Locate the cell with the specified text and output its [X, Y] center coordinate. 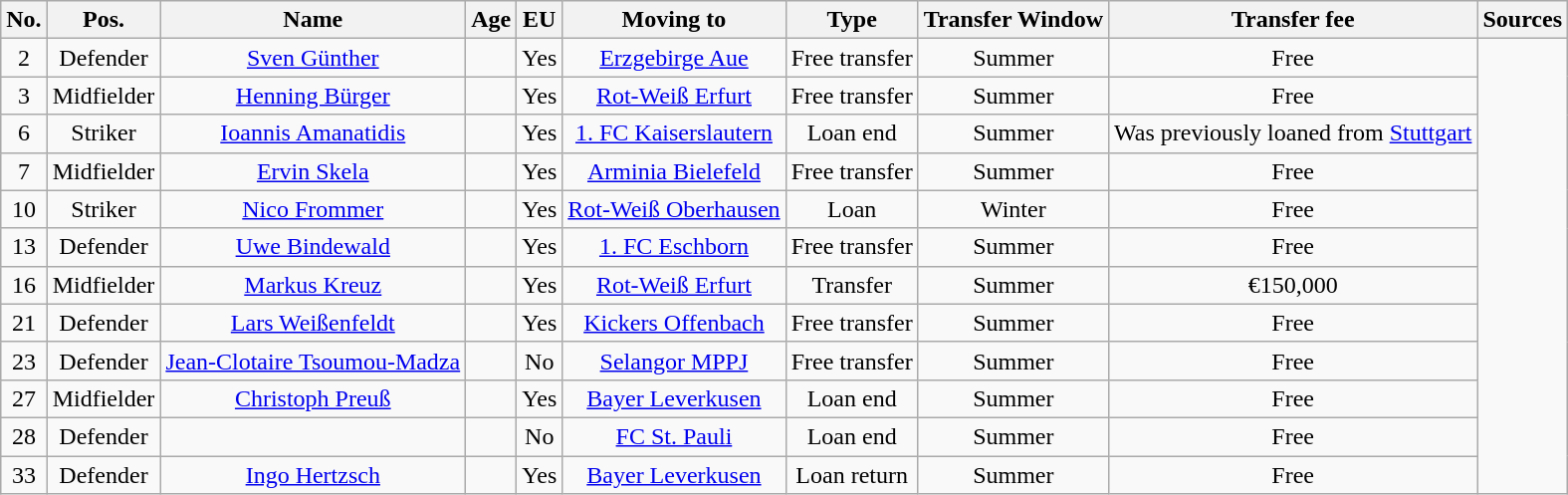
6 [24, 133]
Loan [852, 209]
2 [24, 58]
28 [24, 436]
Kickers Offenbach [674, 323]
€150,000 [1292, 285]
Name [313, 20]
FC St. Pauli [674, 436]
Christoph Preuß [313, 398]
Selangor MPPJ [674, 361]
16 [24, 285]
EU [540, 20]
Transfer [852, 285]
Markus Kreuz [313, 285]
Nico Frommer [313, 209]
Sven Günther [313, 58]
No. [24, 20]
Ingo Hertzsch [313, 475]
Transfer fee [1292, 20]
Rot-Weiß Oberhausen [674, 209]
Loan return [852, 475]
Henning Bürger [313, 96]
23 [24, 361]
Erzgebirge Aue [674, 58]
Transfer Window [1013, 20]
Sources [1523, 20]
13 [24, 247]
Winter [1013, 209]
10 [24, 209]
Ervin Skela [313, 171]
Jean-Clotaire Tsoumou-Madza [313, 361]
Arminia Bielefeld [674, 171]
Was previously loaned from Stuttgart [1292, 133]
33 [24, 475]
Type [852, 20]
3 [24, 96]
7 [24, 171]
Age [492, 20]
1. FC Eschborn [674, 247]
Lars Weißenfeldt [313, 323]
Ioannis Amanatidis [313, 133]
21 [24, 323]
Pos. [104, 20]
1. FC Kaiserslautern [674, 133]
Uwe Bindewald [313, 247]
27 [24, 398]
Moving to [674, 20]
